Detect which cell encompasses the target text, then output its (x, y) center coordinate. 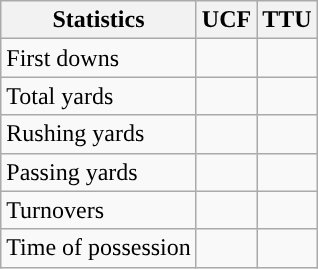
TTU (287, 20)
Statistics (99, 20)
Total yards (99, 96)
UCF (226, 20)
First downs (99, 58)
Time of possession (99, 248)
Rushing yards (99, 134)
Turnovers (99, 210)
Passing yards (99, 172)
